For the text-containing cell, return its midpoint in (X, Y) coordinate format. 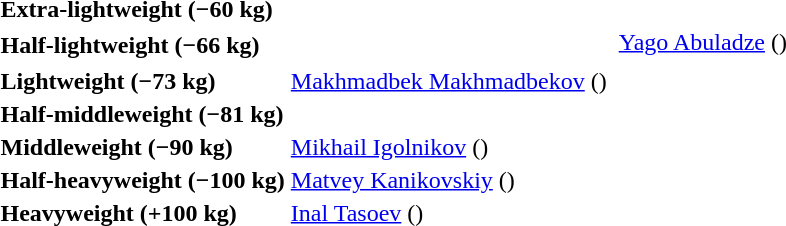
Mikhail Igolnikov () (448, 147)
Makhmadbek Makhmadbekov () (448, 81)
Matvey Kanikovskiy () (448, 180)
